Capture the cell that displays the provided text and extract its [x, y] central coordinate. 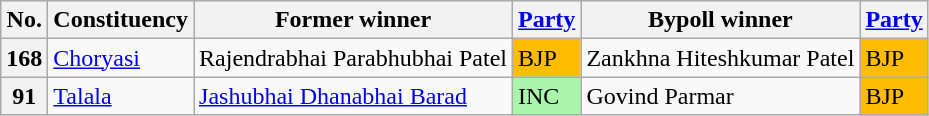
INC [547, 96]
91 [24, 96]
Govind Parmar [720, 96]
Former winner [354, 20]
Talala [121, 96]
No. [24, 20]
Jashubhai Dhanabhai Barad [354, 96]
Rajendrabhai Parabhubhai Patel [354, 58]
Choryasi [121, 58]
Bypoll winner [720, 20]
Zankhna Hiteshkumar Patel [720, 58]
Constituency [121, 20]
168 [24, 58]
